Identify which cell holds the provided text, then report its [x, y] central coordinate. 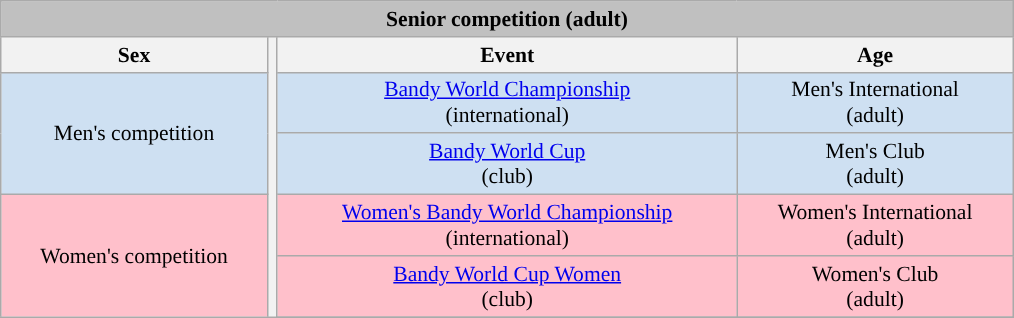
Senior competition (adult) [507, 19]
Men's International(adult) [875, 102]
Bandy World Cup Women(club) [507, 286]
Bandy World Cup(club) [507, 164]
Women's Bandy World Championship(international) [507, 226]
Men's Club(adult) [875, 164]
Sex [134, 55]
Women's International(adult) [875, 226]
Women's Club(adult) [875, 286]
Men's competition [134, 133]
Bandy World Championship(international) [507, 102]
Age [875, 55]
Women's competition [134, 256]
Event [507, 55]
